Extract the [x, y] coordinate from the center of the cell holding the provided text.  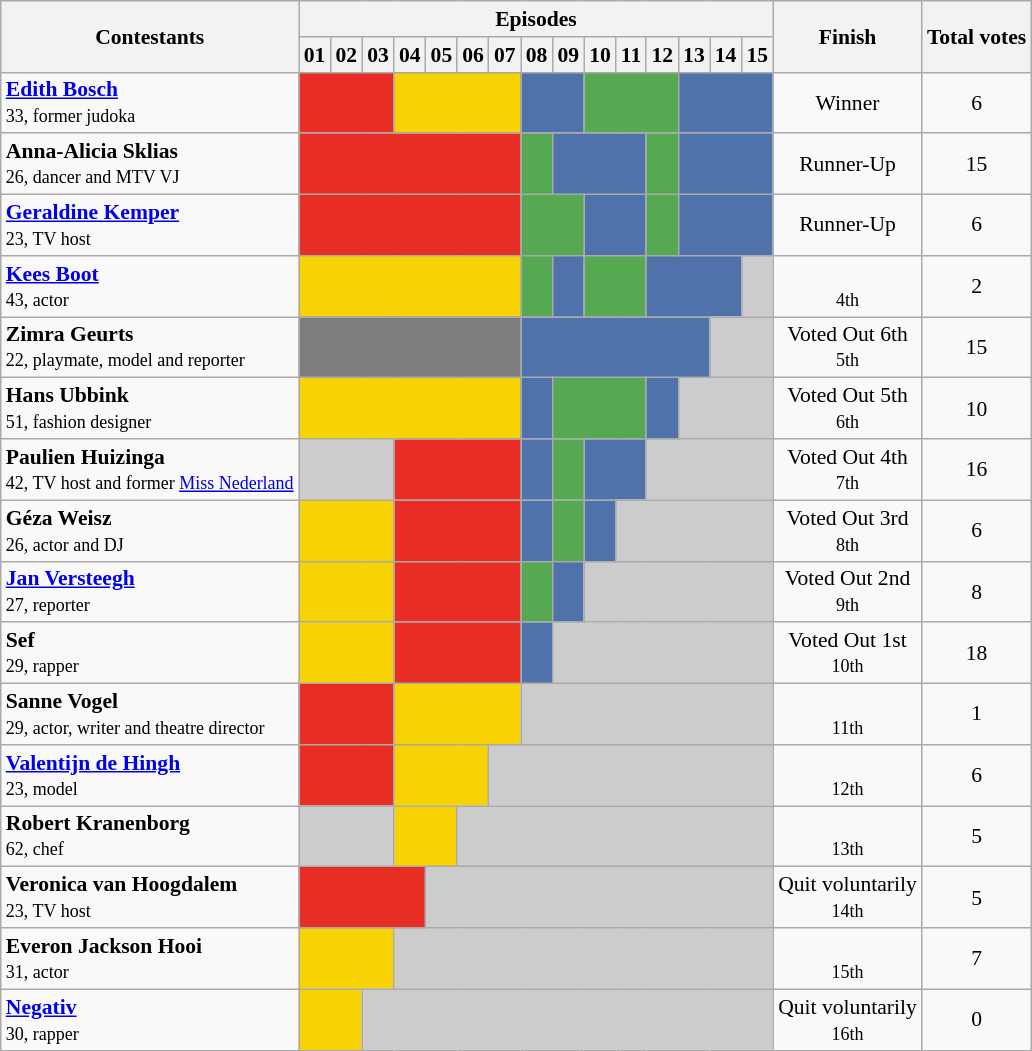
Robert Kranenborg62, chef [150, 836]
Voted Out 4th7th [848, 470]
Paulien Huizinga42, TV host and former Miss Nederland [150, 470]
Winner [848, 102]
Anna-Alicia Sklias26, dancer and MTV VJ [150, 164]
Geraldine Kemper23, TV host [150, 226]
4th [848, 286]
Voted Out 2nd9th [848, 592]
Valentijn de Hingh23, model [150, 776]
Hans Ubbink51, fashion designer [150, 408]
Everon Jackson Hooi31, actor [150, 958]
07 [505, 55]
Zimra Geurts22, playmate, model and reporter [150, 348]
Sef29, rapper [150, 654]
12 [662, 55]
11th [848, 714]
16 [976, 470]
Voted Out 1st10th [848, 654]
0 [976, 1020]
Voted Out 6th5th [848, 348]
Total votes [976, 36]
Contestants [150, 36]
12th [848, 776]
7 [976, 958]
1 [976, 714]
Géza Weisz26, actor and DJ [150, 530]
Quit voluntarily14th [848, 898]
2 [976, 286]
06 [473, 55]
01 [315, 55]
08 [537, 55]
11 [632, 55]
14 [726, 55]
Veronica van Hoogdalem23, TV host [150, 898]
Episodes [536, 19]
13 [694, 55]
15th [848, 958]
Jan Versteegh27, reporter [150, 592]
Finish [848, 36]
05 [442, 55]
09 [568, 55]
03 [378, 55]
Negativ30, rapper [150, 1020]
02 [346, 55]
Voted Out 3rd8th [848, 530]
18 [976, 654]
Kees Boot43, actor [150, 286]
04 [410, 55]
Sanne Vogel29, actor, writer and theatre director [150, 714]
8 [976, 592]
13th [848, 836]
Voted Out 5th6th [848, 408]
Edith Bosch33, former judoka [150, 102]
Quit voluntarily16th [848, 1020]
